Identify which cell holds the provided text, then report its [X, Y] central coordinate. 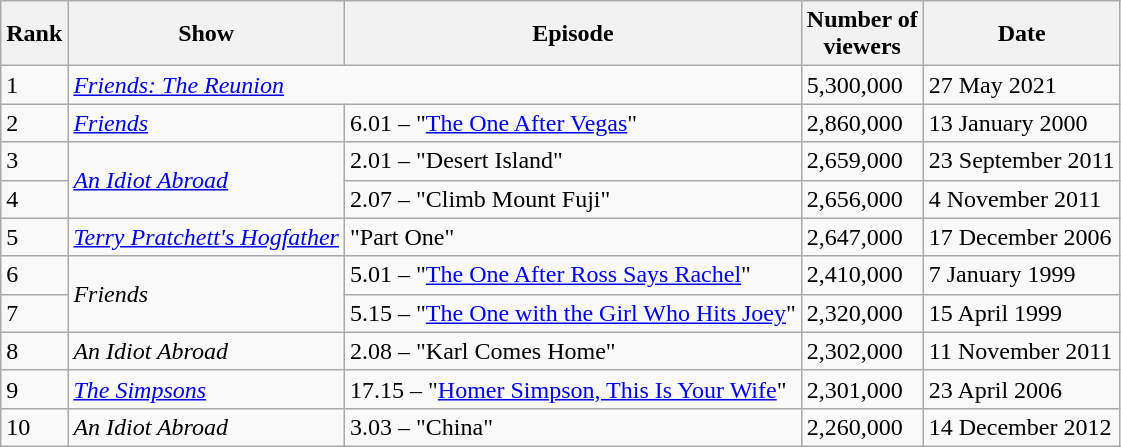
Show [206, 34]
4 November 2011 [1022, 199]
Episode [572, 34]
2.08 – "Karl Comes Home" [572, 351]
23 April 2006 [1022, 389]
"Part One" [572, 237]
2.01 – "Desert Island" [572, 161]
5.15 – "The One with the Girl Who Hits Joey" [572, 313]
4 [34, 199]
9 [34, 389]
5 [34, 237]
2,302,000 [862, 351]
27 May 2021 [1022, 85]
7 January 1999 [1022, 275]
5,300,000 [862, 85]
2,647,000 [862, 237]
6.01 – "The One After Vegas" [572, 123]
Terry Pratchett's Hogfather [206, 237]
Rank [34, 34]
3.03 – "China" [572, 427]
17.15 – "Homer Simpson, This Is Your Wife" [572, 389]
2,320,000 [862, 313]
13 January 2000 [1022, 123]
2,656,000 [862, 199]
The Simpsons [206, 389]
7 [34, 313]
17 December 2006 [1022, 237]
2,260,000 [862, 427]
15 April 1999 [1022, 313]
2.07 – "Climb Mount Fuji" [572, 199]
6 [34, 275]
Number ofviewers [862, 34]
3 [34, 161]
23 September 2011 [1022, 161]
2,659,000 [862, 161]
10 [34, 427]
2 [34, 123]
5.01 – "The One After Ross Says Rachel" [572, 275]
1 [34, 85]
11 November 2011 [1022, 351]
14 December 2012 [1022, 427]
2,860,000 [862, 123]
8 [34, 351]
2,410,000 [862, 275]
Friends: The Reunion [434, 85]
Date [1022, 34]
2,301,000 [862, 389]
